Find where the given text appears and provide that cell's center as (X, Y) coordinate. 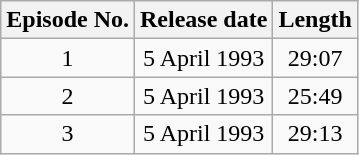
1 (68, 58)
2 (68, 96)
3 (68, 134)
Length (315, 20)
Release date (204, 20)
Episode No. (68, 20)
29:07 (315, 58)
25:49 (315, 96)
29:13 (315, 134)
